Extract the (X, Y) coordinate from the center of the cell holding the provided text.  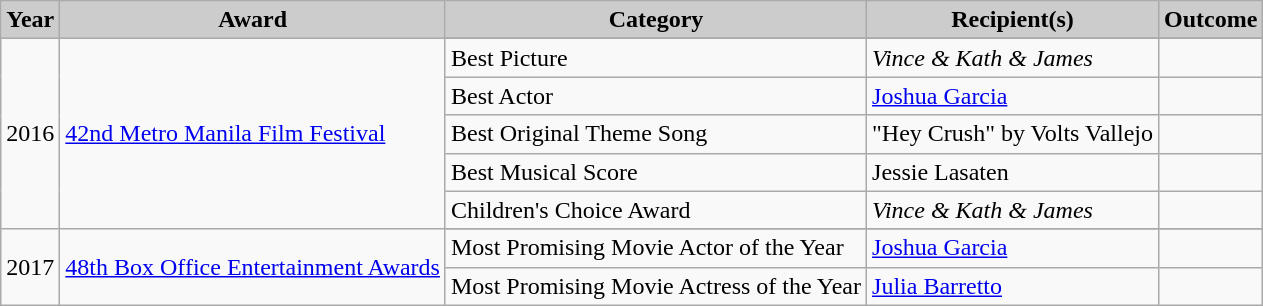
"Hey Crush" by Volts Vallejo (1013, 134)
Award (253, 20)
Jessie Lasaten (1013, 172)
2017 (30, 267)
2016 (30, 134)
Most Promising Movie Actor of the Year (656, 248)
Year (30, 20)
Recipient(s) (1013, 20)
Children's Choice Award (656, 210)
Outcome (1211, 20)
Best Picture (656, 58)
Best Musical Score (656, 172)
42nd Metro Manila Film Festival (253, 134)
Julia Barretto (1013, 286)
Best Actor (656, 96)
48th Box Office Entertainment Awards (253, 267)
Category (656, 20)
Most Promising Movie Actress of the Year (656, 286)
Best Original Theme Song (656, 134)
